Extract the (X, Y) coordinate from the center of the cell holding the provided text.  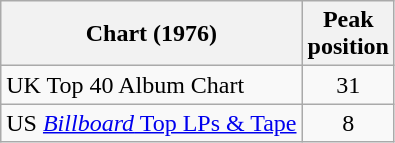
31 (348, 85)
US Billboard Top LPs & Tape (152, 123)
Peakposition (348, 34)
8 (348, 123)
UK Top 40 Album Chart (152, 85)
Chart (1976) (152, 34)
